Identify which cell holds the provided text, then report its [x, y] central coordinate. 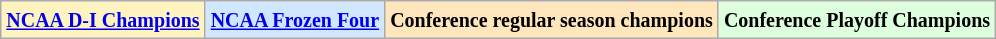
NCAA Frozen Four [295, 20]
NCAA D-I Champions [103, 20]
Conference Playoff Champions [856, 20]
Conference regular season champions [552, 20]
